Extract the [x, y] coordinate from the center of the cell holding the provided text.  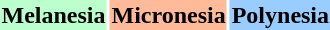
Polynesia [280, 15]
Micronesia [168, 15]
Melanesia [54, 15]
